Scan for the cell matching the given text and deliver its [X, Y] coordinate at center. 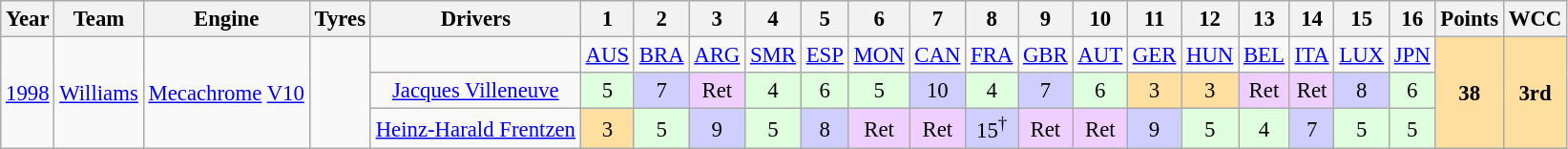
Mecachrome V10 [226, 94]
Engine [226, 19]
Jacques Villeneuve [475, 91]
Points [1470, 19]
Heinz-Harald Frentzen [475, 129]
Tyres [340, 19]
JPN [1412, 55]
ITA [1311, 55]
Williams [99, 94]
1 [607, 19]
14 [1311, 19]
MON [879, 55]
Year [28, 19]
SMR [773, 55]
HUN [1210, 55]
AUS [607, 55]
Team [99, 19]
LUX [1361, 55]
AUT [1099, 55]
3rd [1535, 94]
2 [660, 19]
BEL [1265, 55]
15† [993, 129]
BRA [660, 55]
WCC [1535, 19]
ARG [718, 55]
Drivers [475, 19]
12 [1210, 19]
11 [1154, 19]
38 [1470, 94]
16 [1412, 19]
ESP [825, 55]
GBR [1046, 55]
CAN [937, 55]
1998 [28, 94]
13 [1265, 19]
FRA [993, 55]
15 [1361, 19]
GER [1154, 55]
